Identify which cell holds the provided text, then report its (X, Y) central coordinate. 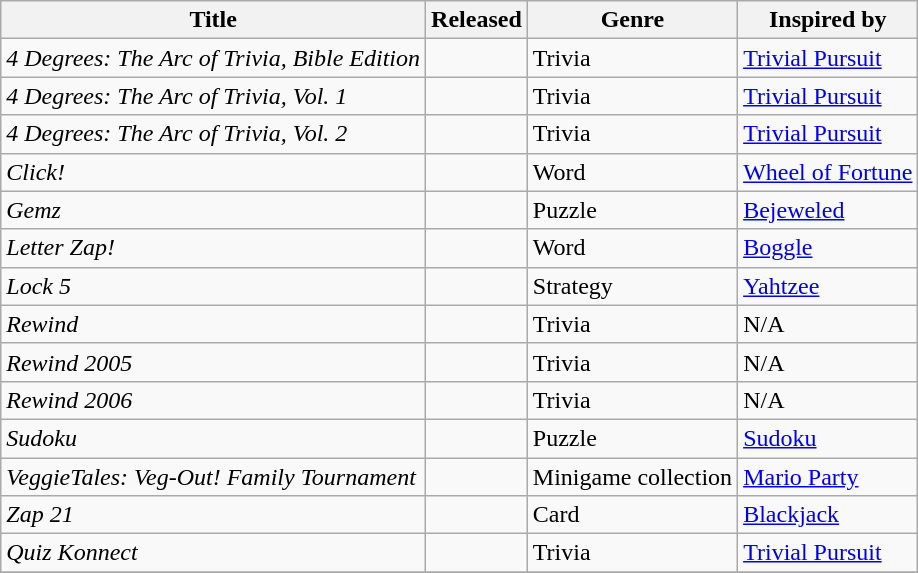
Title (214, 20)
4 Degrees: The Arc of Trivia, Bible Edition (214, 58)
Released (477, 20)
Minigame collection (632, 477)
Lock 5 (214, 286)
Genre (632, 20)
Bejeweled (828, 210)
Boggle (828, 248)
Inspired by (828, 20)
Card (632, 515)
Quiz Konnect (214, 553)
Mario Party (828, 477)
Yahtzee (828, 286)
Wheel of Fortune (828, 172)
Gemz (214, 210)
4 Degrees: The Arc of Trivia, Vol. 1 (214, 96)
Strategy (632, 286)
4 Degrees: The Arc of Trivia, Vol. 2 (214, 134)
Blackjack (828, 515)
VeggieTales: Veg-Out! Family Tournament (214, 477)
Rewind 2006 (214, 400)
Click! (214, 172)
Rewind (214, 324)
Letter Zap! (214, 248)
Zap 21 (214, 515)
Rewind 2005 (214, 362)
